Output the [X, Y] coordinate of the center of the cell containing the given text.  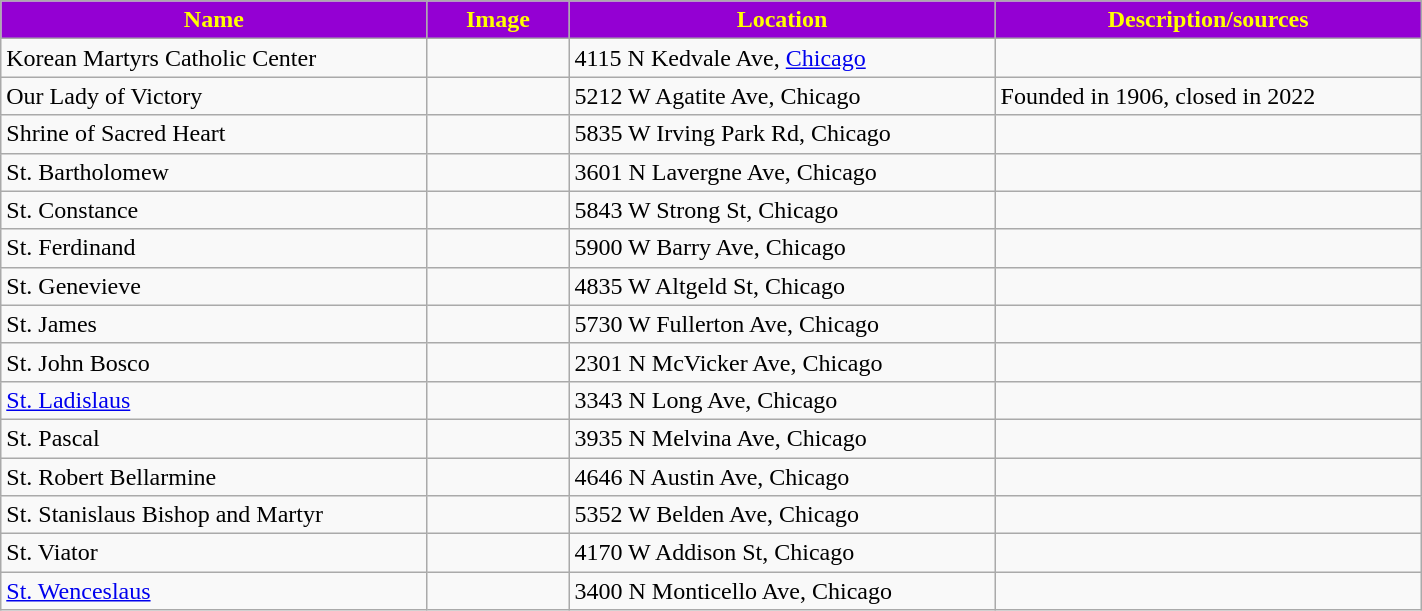
5730 W Fullerton Ave, Chicago [782, 324]
5843 W Strong St, Chicago [782, 210]
Korean Martyrs Catholic Center [214, 58]
St. Ladislaus [214, 400]
St. Wenceslaus [214, 591]
3935 N Melvina Ave, Chicago [782, 438]
St. Viator [214, 553]
St. Bartholomew [214, 172]
4835 W Altgeld St, Chicago [782, 286]
5352 W Belden Ave, Chicago [782, 515]
5900 W Barry Ave, Chicago [782, 248]
St. Genevieve [214, 286]
Our Lady of Victory [214, 96]
St. James [214, 324]
St. Ferdinand [214, 248]
4170 W Addison St, Chicago [782, 553]
3343 N Long Ave, Chicago [782, 400]
St. John Bosco [214, 362]
4646 N Austin Ave, Chicago [782, 477]
Founded in 1906, closed in 2022 [1208, 96]
Image [498, 20]
Location [782, 20]
3601 N Lavergne Ave, Chicago [782, 172]
St. Robert Bellarmine [214, 477]
3400 N Monticello Ave, Chicago [782, 591]
2301 N McVicker Ave, Chicago [782, 362]
Name [214, 20]
5212 W Agatite Ave, Chicago [782, 96]
St. Pascal [214, 438]
5835 W Irving Park Rd, Chicago [782, 134]
4115 N Kedvale Ave, Chicago [782, 58]
Shrine of Sacred Heart [214, 134]
St. Constance [214, 210]
Description/sources [1208, 20]
St. Stanislaus Bishop and Martyr [214, 515]
